Output the (x, y) coordinate of the center of the cell containing the given text.  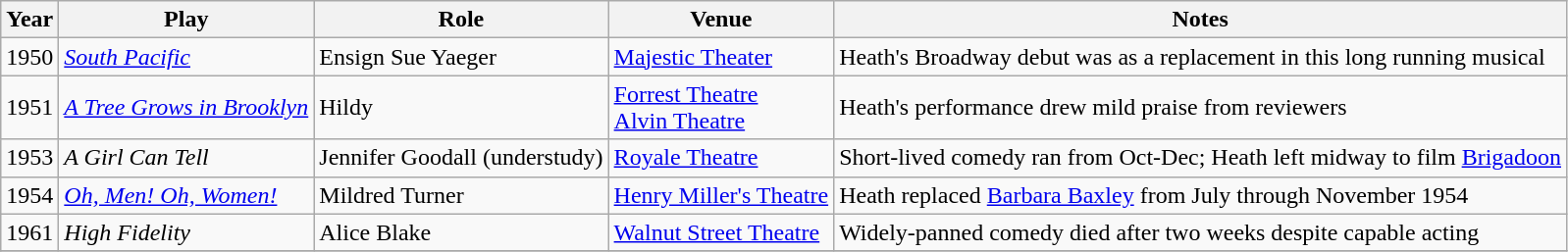
Heath's performance drew mild praise from reviewers (1201, 108)
Notes (1201, 20)
Oh, Men! Oh, Women! (186, 195)
Mildred Turner (461, 195)
Ensign Sue Yaeger (461, 57)
Widely-panned comedy died after two weeks despite capable acting (1201, 232)
Henry Miller's Theatre (721, 195)
Venue (721, 20)
1951 (29, 108)
High Fidelity (186, 232)
Year (29, 20)
Jennifer Goodall (understudy) (461, 158)
Play (186, 20)
Short-lived comedy ran from Oct-Dec; Heath left midway to film Brigadoon (1201, 158)
Role (461, 20)
Heath replaced Barbara Baxley from July through November 1954 (1201, 195)
Royale Theatre (721, 158)
Alice Blake (461, 232)
Heath's Broadway debut was as a replacement in this long running musical (1201, 57)
Majestic Theater (721, 57)
Walnut Street Theatre (721, 232)
Hildy (461, 108)
A Tree Grows in Brooklyn (186, 108)
1950 (29, 57)
South Pacific (186, 57)
Forrest TheatreAlvin Theatre (721, 108)
1961 (29, 232)
1954 (29, 195)
A Girl Can Tell (186, 158)
1953 (29, 158)
